Search for the cell housing the specified text and yield its [X, Y] center coordinate. 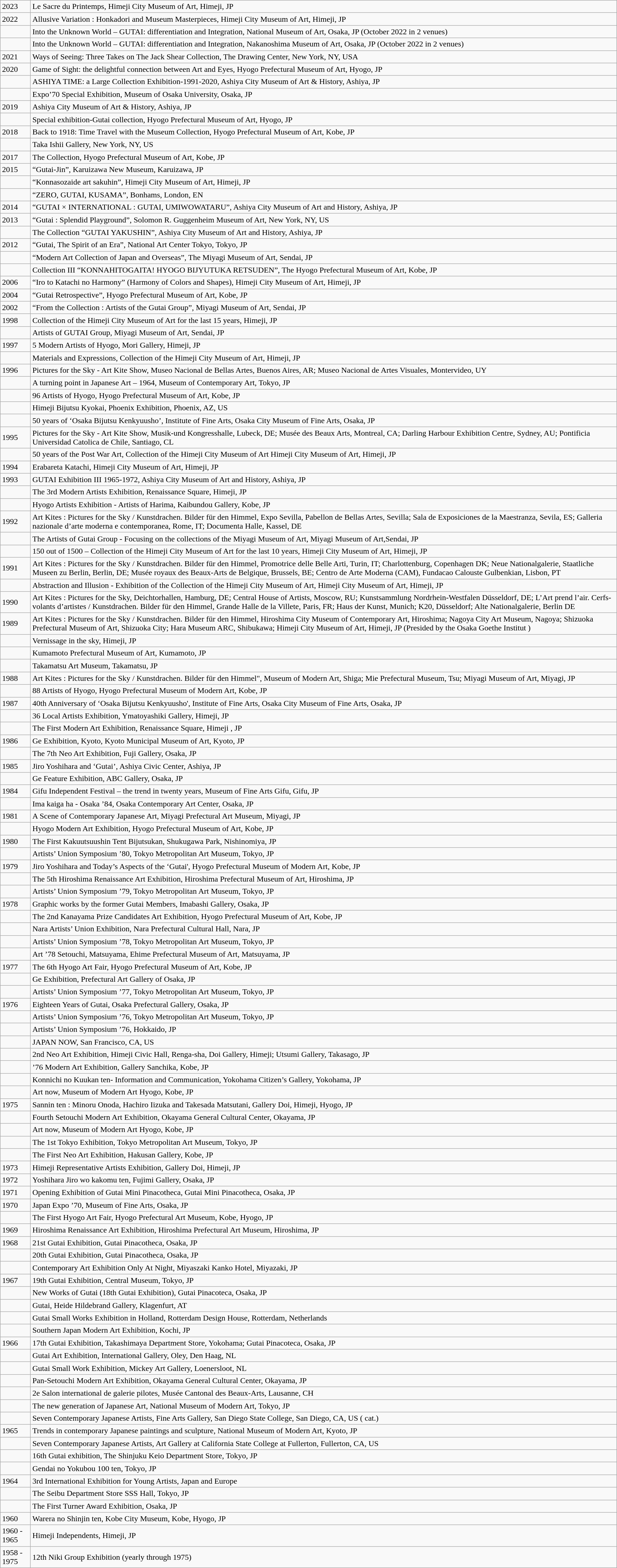
96 Artists of Hyogo, Hyogo Prefectural Museum of Art, Kobe, JP [324, 395]
1966 [15, 1343]
Southern Japan Modern Art Exhibition, Kochi, JP [324, 1330]
“Konnasozaide art sakuhin”, Himeji City Museum of Art, Himeji, JP [324, 182]
Hyogo Modern Art Exhibition, Hyogo Prefectural Museum of Art, Kobe, JP [324, 829]
Erabareta Katachi, Himeji City Museum of Art, Himeji, JP [324, 467]
Back to 1918: Time Travel with the Museum Collection, Hyogo Prefectural Museum of Art, Kobe, JP [324, 132]
“From the Collection : Artists of the Gutai Group”, Miyagi Museum of Art, Sendai, JP [324, 307]
The 3rd Modern Artists Exhibition, Renaissance Square, Himeji, JP [324, 492]
Hyogo Artists Exhibition - Artists of Harima, Kaibundou Gallery, Kobe, JP [324, 505]
2e Salon international de galerie pilotes, Musée Cantonal des Beaux-Arts, Lausanne, CH [324, 1393]
Jiro Yoshihara and Today’s Aspects of the ‘Gutai', Hyogo Prefectural Museum of Modern Art, Kobe, JP [324, 866]
The First Neo Art Exhibition, Hakusan Gallery, Kobe, JP [324, 1155]
2021 [15, 57]
1994 [15, 467]
Collection of the Himeji City Museum of Art for the last 15 years, Himeji, JP [324, 320]
150 out of 1500 – Collection of the Himeji City Museum of Art for the last 10 years, Himeji City Museum of Art, Himeji, JP [324, 551]
GUTAI Exhibition III 1965-1972, Ashiya City Museum of Art and History, Ashiya, JP [324, 479]
Taka Ishii Gallery, New York, NY, US [324, 144]
Himeji Bijutsu Kyokai, Phoenix Exhibition, Phoenix, AZ, US [324, 408]
1997 [15, 345]
Sannin ten : Minoru Onoda, Hachiro Iizuka and Takesada Matsutani, Gallery Doi, Himeji, Hyogo, JP [324, 1105]
40th Anniversary of ‘Osaka Bijutsu Kenkyuusho', Institute of Fine Arts, Osaka City Museum of Fine Arts, Osaka, JP [324, 703]
50 years of ‘Osaka Bijutsu Kenkyuusho’, Institute of Fine Arts, Osaka City Museum of Fine Arts, Osaka, JP [324, 421]
Game of Sight: the delightful connection between Art and Eyes, Hyogo Prefectural Museum of Art, Hyogo, JP [324, 69]
1985 [15, 766]
Le Sacre du Printemps, Himeji City Museum of Art, Himeji, JP [324, 7]
The Seibu Department Store SSS Hall, Tokyo, JP [324, 1494]
The First Modern Art Exhibition, Renaissance Square, Himeji , JP [324, 728]
2013 [15, 220]
Ge Exhibition, Kyoto, Kyoto Municipal Museum of Art, Kyoto, JP [324, 741]
1980 [15, 841]
2020 [15, 69]
Into the Unknown World – GUTAI: differentiation and Integration, Nakanoshima Museum of Art, Osaka, JP (October 2022 in 2 venues) [324, 44]
1975 [15, 1105]
The 7th Neo Art Exhibition, Fuji Gallery, Osaka, JP [324, 753]
Ima kaiga ha - Osaka ’84, Osaka Contemporary Art Center, Osaka, JP [324, 804]
1979 [15, 866]
2022 [15, 19]
Himeji Representative Artists Exhibition, Gallery Doi, Himeji, JP [324, 1167]
Ge Feature Exhibition, ABC Gallery, Osaka, JP [324, 778]
2018 [15, 132]
1971 [15, 1192]
Pictures for the Sky - Art Kite Show, Museo Nacional de Bellas Artes, Buenos Aires, AR; Museo Nacional de Artes Visuales, Montervideo, UY [324, 370]
The new generation of Japanese Art, National Museum of Modern Art, Tokyo, JP [324, 1406]
“Gutai-Jin”, Karuizawa New Museum, Karuizawa, JP [324, 170]
“GUTAI × INTERNATIONAL : GUTAI, UMIWOWATARU”, Ashiya City Museum of Art and History, Ashiya, JP [324, 207]
1998 [15, 320]
Special exhibition-Gutai collection, Hyogo Prefectural Museum of Art, Hyogo, JP [324, 119]
2002 [15, 307]
1986 [15, 741]
Fourth Setouchi Modern Art Exhibition, Okayama General Cultural Center, Okayama, JP [324, 1117]
2012 [15, 245]
Warera no Shinjin ten, Kobe City Museum, Kobe, Hyogo, JP [324, 1519]
Artists’ Union Symposium ’78, Tokyo Metropolitan Art Museum, Tokyo, JP [324, 942]
The 2nd Kanayama Prize Candidates Art Exhibition, Hyogo Prefectural Museum of Art, Kobe, JP [324, 916]
5 Modern Artists of Hyogo, Mori Gallery, Himeji, JP [324, 345]
1984 [15, 791]
2019 [15, 107]
Gifu Independent Festival – the trend in twenty years, Museum of Fine Arts Gifu, Gifu, JP [324, 791]
2023 [15, 7]
1978 [15, 904]
Himeji Independents, Himeji, JP [324, 1536]
1995 [15, 438]
1973 [15, 1167]
The 1st Tokyo Exhibition, Tokyo Metropolitan Art Museum, Tokyo, JP [324, 1142]
Ashiya City Museum of Art & History, Ashiya, JP [324, 107]
Kumamoto Prefectural Museum of Art, Kumamoto, JP [324, 653]
36 Local Artists Exhibition, Ymatoyashiki Gallery, Himeji, JP [324, 716]
1976 [15, 1004]
1960 [15, 1519]
“Gutai : Splendid Playground”, Solomon R. Guggenheim Museum of Art, New York, NY, US [324, 220]
Artists’ Union Symposium ’80, Tokyo Metropolitan Art Museum, Tokyo, JP [324, 854]
Seven Contemporary Japanese Artists, Fine Arts Gallery, San Diego State College, San Diego, CA, US ( cat.) [324, 1418]
The 6th Hyogo Art Fair, Hyogo Prefectural Museum of Art, Kobe, JP [324, 967]
1967 [15, 1280]
2015 [15, 170]
1991 [15, 568]
Allusive Variation : Honkadori and Museum Masterpieces, Himeji City Museum of Art, Himeji, JP [324, 19]
“ZERO, GUTAI, KUSAMA”, Bonhams, London, EN [324, 195]
Gutai, Heide Hildebrand Gallery, Klagenfurt, AT [324, 1305]
Pan-Setouchi Modern Art Exhibition, Okayama General Cultural Center, Okayama, JP [324, 1380]
1960 - 1965 [15, 1536]
Trends in contemporary Japanese paintings and sculpture, National Museum of Modern Art, Kyoto, JP [324, 1431]
1965 [15, 1431]
Abstraction and Illusion - Exhibition of the Collection of the Himeji City Museum of Art, Himeji City Museum of Art, Himeji, JP [324, 585]
17th Gutai Exhibition, Takashimaya Department Store, Yokohama; Gutai Pinacoteca, Osaka, JP [324, 1343]
1987 [15, 703]
Ways of Seeing: Three Takes on The Jack Shear Collection, The Drawing Center, New York, NY, USA [324, 57]
Ge Exhibition, Prefectural Art Gallery of Osaka, JP [324, 979]
The Collection, Hyogo Prefectural Museum of Art, Kobe, JP [324, 157]
Expo’70 Special Exhibition, Museum of Osaka University, Osaka, JP [324, 94]
Artists’ Union Symposium ’76, Hokkaido, JP [324, 1030]
Seven Contemporary Japanese Artists, Art Gallery at California State College at Fullerton, Fullerton, CA, US [324, 1443]
Gutai Small Work Exhibition, Mickey Art Gallery, Loenersloot, NL [324, 1368]
Contemporary Art Exhibition Only At Night, Miyaszaki Kanko Hotel, Miyazaki, JP [324, 1268]
1968 [15, 1243]
2014 [15, 207]
JAPAN NOW, San Francisco, CA, US [324, 1042]
Into the Unknown World – GUTAI: differentiation and Integration, National Museum of Art, Osaka, JP (October 2022 in 2 venues) [324, 32]
ASHIYA TIME: a Large Collection Exhibition-1991-2020, Ashiya City Museum of Art & History, Ashiya, JP [324, 82]
Artists’ Union Symposium ’79, Tokyo Metropolitan Art Museum, Tokyo, JP [324, 891]
2nd Neo Art Exhibition, Himeji Civic Hall, Renga-sha, Doi Gallery, Himeji; Utsumi Gallery, Takasago, JP [324, 1055]
Materials and Expressions, Collection of the Himeji City Museum of Art, Himeji, JP [324, 358]
1993 [15, 479]
1981 [15, 816]
50 years of the Post War Art, Collection of the Himeji City Museum of Art Himeji City Museum of Art, Himeji, JP [324, 454]
The Collection “GUTAI YAKUSHIN”, Ashiya City Museum of Art and History, Ashiya, JP [324, 232]
1992 [15, 521]
“Gutai, The Spirit of an Era”, National Art Center Tokyo, Tokyo, JP [324, 245]
1990 [15, 602]
21st Gutai Exhibition, Gutai Pinacotheca, Osaka, JP [324, 1243]
’76 Modern Art Exhibition, Gallery Sanchika, Kobe, JP [324, 1067]
The First Hyogo Art Fair, Hyogo Prefectural Art Museum, Kobe, Hyogo, JP [324, 1218]
1969 [15, 1230]
Vernissage in the sky, Himeji, JP [324, 641]
Hiroshima Renaissance Art Exhibition, Hiroshima Prefectural Art Museum, Hiroshima, JP [324, 1230]
Gendai no Yokubou 100 ten, Tokyo, JP [324, 1468]
Yoshihara Jiro wo kakomu ten, Fujimi Gallery, Osaka, JP [324, 1180]
Artists’ Union Symposium ’77, Tokyo Metropolitan Art Museum, Tokyo, JP [324, 992]
12th Niki Group Exhibition (yearly through 1975) [324, 1557]
1958 - 1975 [15, 1557]
20th Gutai Exhibition, Gutai Pinacotheca, Osaka, JP [324, 1255]
16th Gutai exhibition, The Shinjuku Keio Department Store, Tokyo, JP [324, 1456]
“Iro to Katachi no Harmony” (Harmony of Colors and Shapes), Himeji City Museum of Art, Himeji, JP [324, 282]
3rd International Exhibition for Young Artists, Japan and Europe [324, 1481]
Takamatsu Art Museum, Takamatsu, JP [324, 666]
Collection III “KONNAHITOGAITA! HYOGO BIJYUTUKA RETSUDEN”, The Hyogo Prefectural Museum of Art, Kobe, JP [324, 270]
88 Artists of Hyogo, Hyogo Prefectural Museum of Modern Art, Kobe, JP [324, 691]
Jiro Yoshihara and ‘Gutai’, Ashiya Civic Center, Ashiya, JP [324, 766]
A Scene of Contemporary Japanese Art, Miyagi Prefectural Art Museum, Miyagi, JP [324, 816]
1989 [15, 624]
Konnichi no Kuukan ten- Information and Communication, Yokohama Citizen’s Gallery, Yokohama, JP [324, 1080]
1964 [15, 1481]
Gutai Small Works Exhibition in Holland, Rotterdam Design House, Rotterdam, Netherlands [324, 1318]
“Modern Art Collection of Japan and Overseas”, The Miyagi Museum of Art, Sendai, JP [324, 257]
Artists’ Union Symposium ’76, Tokyo Metropolitan Art Museum, Tokyo, JP [324, 1017]
2004 [15, 295]
Artists of GUTAI Group, Miyagi Museum of Art, Sendai, JP [324, 333]
1970 [15, 1205]
1996 [15, 370]
Art ’78 Setouchi, Matsuyama, Ehime Prefectural Museum of Art, Matsuyama, JP [324, 954]
Opening Exhibition of Gutai Mini Pinacotheca, Gutai Mini Pinacotheca, Osaka, JP [324, 1192]
1977 [15, 967]
“Gutai Retrospective”, Hyogo Prefectural Museum of Art, Kobe, JP [324, 295]
2017 [15, 157]
Gutai Art Exhibition, International Gallery, Oley, Den Haag, NL [324, 1355]
2006 [15, 282]
Graphic works by the former Gutai Members, Imabashi Gallery, Osaka, JP [324, 904]
The First Kakuutsuushin Tent Bijutsukan, Shukugawa Park, Nishinomiya, JP [324, 841]
A turning point in Japanese Art – 1964, Museum of Contemporary Art, Tokyo, JP [324, 383]
The First Turner Award Exhibition, Osaka, JP [324, 1506]
The 5th Hiroshima Renaissance Art Exhibition, Hiroshima Prefectural Museum of Art, Hiroshima, JP [324, 879]
The Artists of Gutai Group - Focusing on the collections of the Miyagi Museum of Art, Miyagi Museum of Art,Sendai, JP [324, 538]
1988 [15, 678]
New Works of Gutai (18th Gutai Exhibition), Gutai Pinacoteca, Osaka, JP [324, 1293]
19th Gutai Exhibition, Central Museum, Tokyo, JP [324, 1280]
1972 [15, 1180]
Eighteen Years of Gutai, Osaka Prefectural Gallery, Osaka, JP [324, 1004]
Japan Expo ’70, Museum of Fine Arts, Osaka, JP [324, 1205]
Nara Artists’ Union Exhibition, Nara Prefectural Cultural Hall, Nara, JP [324, 929]
